Scan for the cell matching the given text and deliver its (X, Y) coordinate at center. 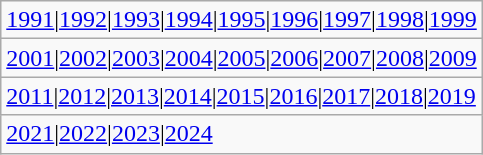
2021|2022|2023|2024 (242, 134)
2001|2002|2003|2004|2005|2006|2007|2008|2009 (242, 58)
1991|1992|1993|1994|1995|1996|1997|1998|1999 (242, 20)
2011|2012|2013|2014|2015|2016|2017|2018|2019 (242, 96)
